Extract the (x, y) coordinate from the center of the cell holding the provided text.  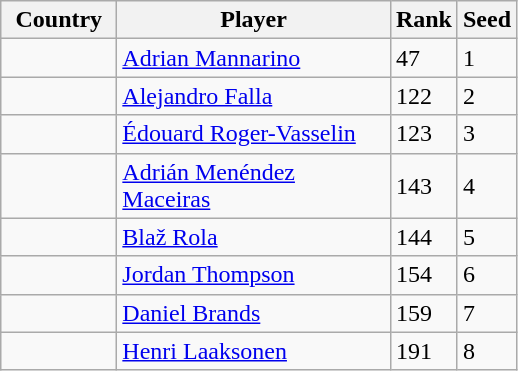
2 (486, 96)
122 (424, 96)
7 (486, 313)
159 (424, 313)
Édouard Roger-Vasselin (254, 134)
5 (486, 237)
123 (424, 134)
Country (59, 20)
144 (424, 237)
Daniel Brands (254, 313)
3 (486, 134)
6 (486, 275)
Player (254, 20)
4 (486, 186)
Rank (424, 20)
154 (424, 275)
Seed (486, 20)
Adrián Menéndez Maceiras (254, 186)
143 (424, 186)
Blaž Rola (254, 237)
Adrian Mannarino (254, 58)
47 (424, 58)
8 (486, 351)
191 (424, 351)
Alejandro Falla (254, 96)
Henri Laaksonen (254, 351)
1 (486, 58)
Jordan Thompson (254, 275)
